Scan for the cell matching the given text and deliver its (x, y) coordinate at center. 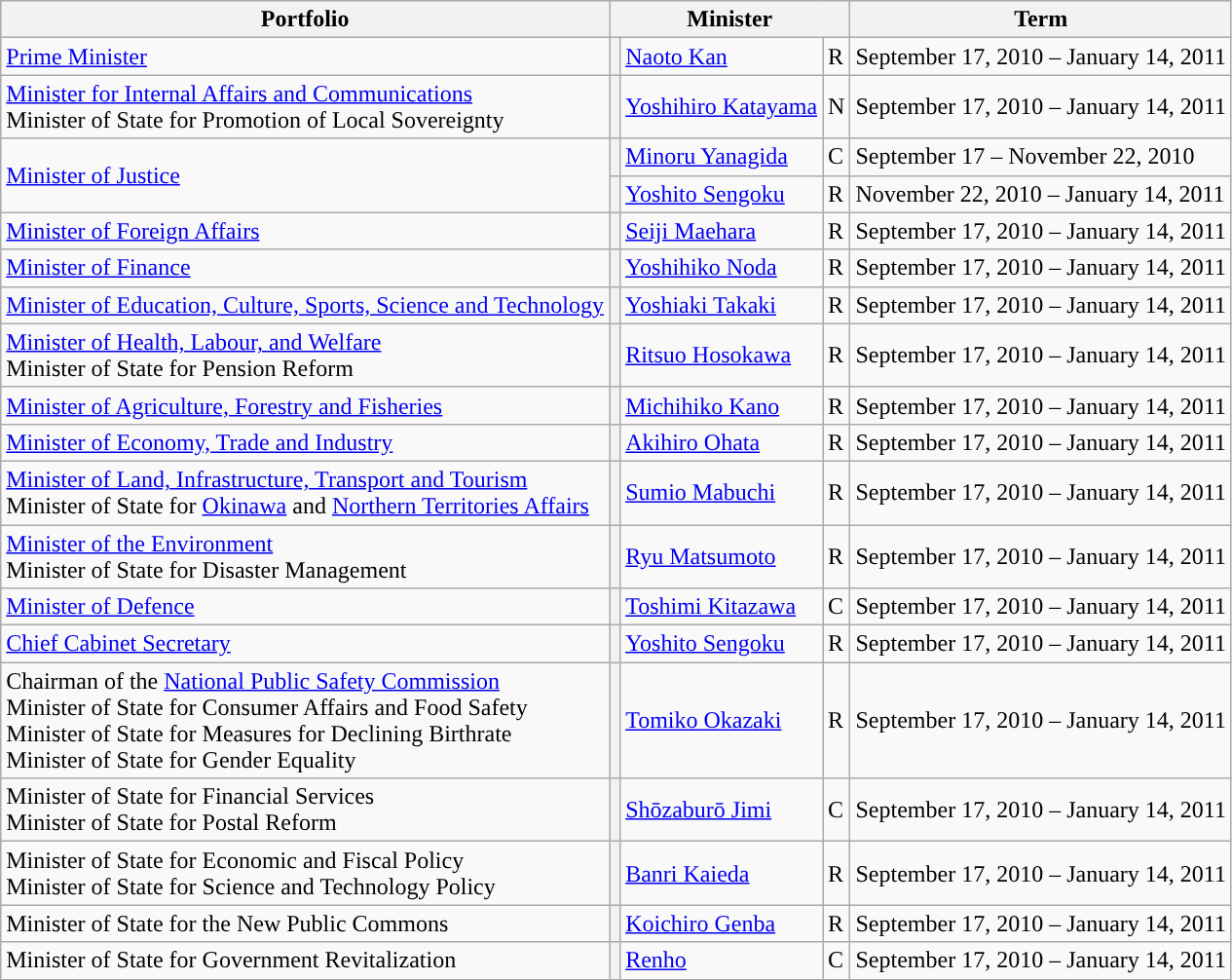
Minister of Foreign Affairs (306, 231)
Michihiko Kano (722, 405)
Sumio Mabuchi (722, 493)
Banri Kaieda (722, 873)
Minister of Education, Culture, Sports, Science and Technology (306, 305)
Minister of Agriculture, Forestry and Fisheries (306, 405)
Minister of State for Economic and Fiscal Policy Minister of State for Science and Technology Policy (306, 873)
Minister of Finance (306, 268)
Minister of Justice (306, 175)
Naoto Kan (722, 57)
Minister of Economy, Trade and Industry (306, 442)
Minister (730, 19)
Yoshihiro Katayama (722, 107)
Term (1040, 19)
Minister of State for the New Public Commons (306, 923)
Akihiro Ohata (722, 442)
Minister of the Environment Minister of State for Disaster Management (306, 555)
Tomiko Okazaki (722, 721)
Yoshihiko Noda (722, 268)
Minister of State for Financial Services Minister of State for Postal Reform (306, 810)
Minister of Health, Labour, and Welfare Minister of State for Pension Reform (306, 355)
Renho (722, 961)
Minister of Land, Infrastructure, Transport and Tourism Minister of State for Okinawa and Northern Territories Affairs (306, 493)
Ritsuo Hosokawa (722, 355)
Minister of Defence (306, 607)
Ryu Matsumoto (722, 555)
Chief Cabinet Secretary (306, 644)
Minister of State for Government Revitalization (306, 961)
Seiji Maehara (722, 231)
September 17 – November 22, 2010 (1040, 157)
Prime Minister (306, 57)
November 22, 2010 – January 14, 2011 (1040, 194)
Yoshiaki Takaki (722, 305)
N (837, 107)
Shōzaburō Jimi (722, 810)
Koichiro Genba (722, 923)
Minister for Internal Affairs and Communications Minister of State for Promotion of Local Sovereignty (306, 107)
Toshimi Kitazawa (722, 607)
Portfolio (306, 19)
Minoru Yanagida (722, 157)
